From the cell containing the given text, extract its center point as (x, y) coordinate. 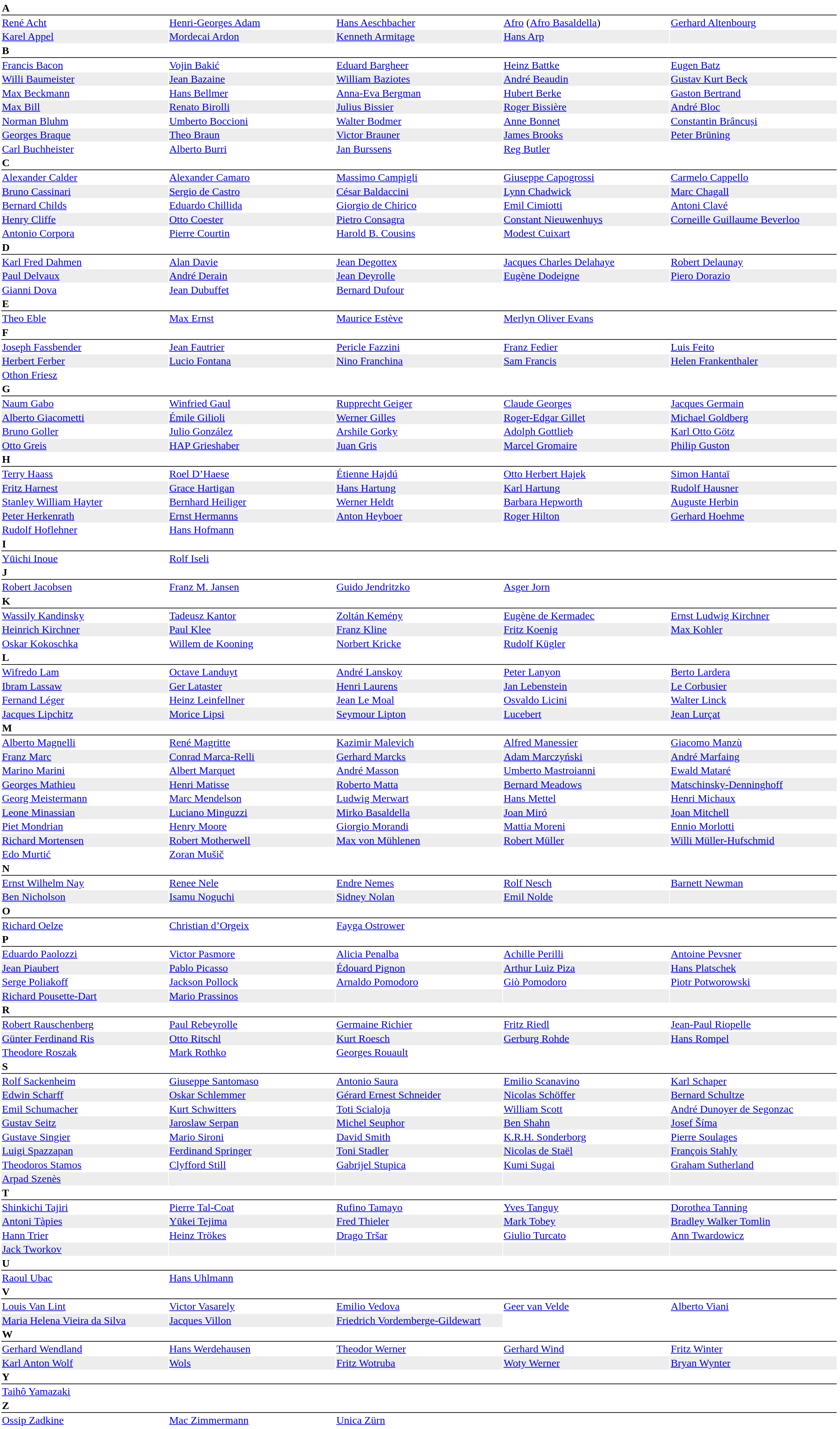
Fayga Ostrower (419, 925)
Fritz Riedl (586, 1024)
Jean Deyrolle (419, 276)
Barbara Hepworth (586, 502)
HAP Grieshaber (252, 445)
Alberto Magnelli (85, 742)
Eduard Bargheer (419, 65)
Theodoros Stamos (85, 1165)
Jean Le Moal (419, 700)
Otto Coester (252, 219)
Anne Bonnet (586, 121)
Hans Uhlmann (252, 1278)
Jean Piaubert (85, 968)
Bernard Meadows (586, 785)
Gabrijel Stupica (419, 1165)
Kumi Sugai (586, 1165)
Marc Chagall (754, 191)
H (419, 460)
Roger-Edgar Gillet (586, 418)
S (419, 1067)
Peter Lanyon (586, 672)
F (419, 333)
Franz Fedier (586, 347)
Robert Rauschenberg (85, 1024)
Kurt Roesch (419, 1039)
Herbert Ferber (85, 361)
O (419, 911)
Hans Hartung (419, 488)
Willi Müller-Hufschmid (754, 840)
Renee Nele (252, 883)
L (419, 658)
Toti Scialoja (419, 1109)
Emil Cimiotti (586, 205)
Renato Birolli (252, 107)
Antoine Pevsner (754, 954)
Claude Georges (586, 404)
Achille Perilli (586, 954)
Harold B. Cousins (419, 234)
Robert Motherwell (252, 840)
N (419, 869)
Marcel Gromaire (586, 445)
Richard Oelze (85, 925)
Eugène de Kermadec (586, 616)
Ewald Mataré (754, 771)
Ann Twardowicz (754, 1235)
Juan Gris (419, 445)
Paul Klee (252, 630)
Alexander Calder (85, 178)
Unica Zürn (419, 1420)
Alfred Manessier (586, 742)
Alicia Penalba (419, 954)
Gerhard Wendland (85, 1349)
Roel D’Haese (252, 474)
Nino Franchina (419, 361)
Max Beckmann (85, 93)
Drago Tršar (419, 1235)
Massimo Campigli (419, 178)
Rudolf Kügler (586, 644)
Giorgio Morandi (419, 827)
Raoul Ubac (85, 1278)
Franz Marc (85, 757)
Giò Pomodoro (586, 982)
André Beaudin (586, 79)
Woty Werner (586, 1363)
Gerhard Wind (586, 1349)
Ibram Lassaw (85, 686)
Conrad Marca-Relli (252, 757)
Ennio Morlotti (754, 827)
Eduardo Chillida (252, 205)
Richard Pousette-Dart (85, 996)
Max Ernst (252, 319)
Michel Seuphor (419, 1123)
Marc Mendelson (252, 798)
Wassily Kandinsky (85, 616)
Jackson Pollock (252, 982)
Edwin Scharff (85, 1095)
T (419, 1193)
Gustav Kurt Beck (754, 79)
Étienne Hajdú (419, 474)
Grace Hartigan (252, 488)
Ben Shahn (586, 1123)
Walter Bodmer (419, 121)
Walter Linck (754, 700)
Bradley Walker Tomlin (754, 1221)
Arnaldo Pomodoro (419, 982)
Ernst Hermanns (252, 516)
Emil Nolde (586, 897)
Shinkichi Tajiri (85, 1207)
Eduardo Paolozzi (85, 954)
Hubert Berke (586, 93)
Victor Brauner (419, 135)
William Scott (586, 1109)
Mario Sironi (252, 1137)
Arpad Szenès (85, 1179)
Adam Marczyński (586, 757)
Ben Nicholson (85, 897)
Ernst Ludwig Kirchner (754, 616)
Bernhard Heiliger (252, 502)
Robert Delaunay (754, 262)
Carmelo Cappello (754, 178)
Mark Tobey (586, 1221)
Jacques Villon (252, 1320)
Norbert Kricke (419, 644)
Mirko Basaldella (419, 812)
Fritz Wotruba (419, 1363)
Ferdinand Springer (252, 1151)
Morice Lipsi (252, 714)
Adolph Gottlieb (586, 431)
Werner Gilles (419, 418)
Karl Otto Götz (754, 431)
Oskar Kokoschka (85, 644)
Hans Hofmann (252, 530)
David Smith (419, 1137)
Theo Braun (252, 135)
Michael Goldberg (754, 418)
Fritz Koenig (586, 630)
Alexander Camaro (252, 178)
Giuseppe Santomaso (252, 1081)
Naum Gabo (85, 404)
Fritz Harnest (85, 488)
Mordecai Ardon (252, 37)
Jack Tworkov (85, 1249)
René Magritte (252, 742)
Emil Schumacher (85, 1109)
Germaine Richier (419, 1024)
Eugène Dodeigne (586, 276)
Willi Baumeister (85, 79)
William Baziotes (419, 79)
Piet Mondrian (85, 827)
Pericle Fazzini (419, 347)
Reg Butler (586, 149)
François Stahly (754, 1151)
Mark Rothko (252, 1053)
Alan Davie (252, 262)
Antonio Corpora (85, 234)
Zoran Mušič (252, 854)
Jean Bazaine (252, 79)
Jan Lebenstein (586, 686)
Ger Lataster (252, 686)
B (419, 51)
René Acht (85, 23)
Julius Bissier (419, 107)
Z (419, 1406)
Pierre Soulages (754, 1137)
Jacques Germain (754, 404)
Alberto Viani (754, 1306)
Hans Bellmer (252, 93)
Paul Rebeyrolle (252, 1024)
Modest Cuixart (586, 234)
Wols (252, 1363)
Tadeusz Kantor (252, 616)
Victor Pasmore (252, 954)
Gustav Seitz (85, 1123)
Georges Rouault (419, 1053)
Y (419, 1378)
Stanley William Hayter (85, 502)
Hann Trier (85, 1235)
Bryan Wynter (754, 1363)
Arshile Gorky (419, 431)
Maria Helena Vieira da Silva (85, 1320)
Georg Meistermann (85, 798)
Franz M. Jansen (252, 587)
Rudolf Hoflehner (85, 530)
Toni Stadler (419, 1151)
Serge Poliakoff (85, 982)
Antoni Tàpies (85, 1221)
Rupprecht Geiger (419, 404)
Pablo Picasso (252, 968)
Robert Jacobsen (85, 587)
Jaroslaw Serpan (252, 1123)
Le Corbusier (754, 686)
Luigi Spazzapan (85, 1151)
Hans Mettel (586, 798)
Jean Degottex (419, 262)
Simon Hantaï (754, 474)
Luis Feito (754, 347)
Henry Cliffe (85, 219)
Giorgio de Chirico (419, 205)
Vojin Bakić (252, 65)
Norman Bluhm (85, 121)
Guido Jendritzko (419, 587)
Sidney Nolan (419, 897)
Günter Ferdinand Ris (85, 1039)
Max von Mühlenen (419, 840)
Heinz Trökes (252, 1235)
R (419, 1011)
Karl Fred Dahmen (85, 262)
André Masson (419, 771)
Peter Brüning (754, 135)
Nicolas Schöffer (586, 1095)
Max Bill (85, 107)
G (419, 389)
Rufino Tamayo (419, 1207)
Roger Bissière (586, 107)
Octave Landuyt (252, 672)
Antoni Clavé (754, 205)
Georges Braque (85, 135)
Gerhard Altenbourg (754, 23)
Ludwig Merwart (419, 798)
Julio González (252, 431)
Friedrich Vordemberge-Gildewart (419, 1320)
Joan Miró (586, 812)
Ernst Wilhelm Nay (85, 883)
Paul Delvaux (85, 276)
Ossip Zadkine (85, 1420)
Pierre Courtin (252, 234)
Karel Appel (85, 37)
Roberto Matta (419, 785)
Helen Frankenthaler (754, 361)
Seymour Lipton (419, 714)
Berto Lardera (754, 672)
Taihô Yamazaki (85, 1391)
Bernard Schultze (754, 1095)
Matschinsky-Denninghoff (754, 785)
Terry Haass (85, 474)
Gaston Bertrand (754, 93)
Hans Aeschbacher (419, 23)
James Brooks (586, 135)
Heinrich Kirchner (85, 630)
Richard Mortensen (85, 840)
Wifredo Lam (85, 672)
U (419, 1264)
Carl Buchheister (85, 149)
Graham Sutherland (754, 1165)
Theodore Roszak (85, 1053)
Theodor Werner (419, 1349)
Gianni Dova (85, 290)
Henri-Georges Adam (252, 23)
I (419, 544)
André Dunoyer de Segonzac (754, 1109)
Henri Laurens (419, 686)
Lucebert (586, 714)
Clyfford Still (252, 1165)
A (419, 8)
Geer van Velde (586, 1306)
Édouard Pignon (419, 968)
Karl Hartung (586, 488)
Theo Eble (85, 319)
Constant Nieuwenhuys (586, 219)
Otto Herbert Hajek (586, 474)
Albert Marquet (252, 771)
Edo Murtić (85, 854)
Othon Friesz (85, 375)
Jacques Charles Delahaye (586, 262)
Alberto Burri (252, 149)
Umberto Boccioni (252, 121)
Bruno Cassinari (85, 191)
C (419, 163)
Leone Minassian (85, 812)
Kenneth Armitage (419, 37)
Henri Michaux (754, 798)
Auguste Herbin (754, 502)
Joan Mitchell (754, 812)
Jean Lurçat (754, 714)
Eugen Batz (754, 65)
Hans Werdehausen (252, 1349)
Louis Van Lint (85, 1306)
Arthur Luiz Piza (586, 968)
Asger Jorn (586, 587)
Rudolf Hausner (754, 488)
P (419, 940)
Umberto Mastroianni (586, 771)
Francis Bacon (85, 65)
Heinz Leinfellner (252, 700)
Constantin Brâncuși (754, 121)
J (419, 573)
Corneille Guillaume Beverloo (754, 219)
Barnett Newman (754, 883)
Rolf Iseli (252, 558)
Gerhard Hoehme (754, 516)
Yves Tanguy (586, 1207)
Victor Vasarely (252, 1306)
Willem de Kooning (252, 644)
Giuseppe Capogrossi (586, 178)
Yūkei Tejima (252, 1221)
Bernard Childs (85, 205)
Afro (Afro Basaldella) (586, 23)
Karl Schaper (754, 1081)
Kurt Schwitters (252, 1109)
Mario Prassinos (252, 996)
Jean-Paul Riopelle (754, 1024)
Osvaldo Licini (586, 700)
Franz Kline (419, 630)
Sergio de Castro (252, 191)
Max Kohler (754, 630)
K (419, 601)
Mattia Moreni (586, 827)
Fritz Winter (754, 1349)
Winfried Gaul (252, 404)
César Baldaccini (419, 191)
Philip Guston (754, 445)
Giacomo Manzù (754, 742)
Josef Šíma (754, 1123)
Gerburg Rohde (586, 1039)
André Derain (252, 276)
Werner Heldt (419, 502)
Otto Greis (85, 445)
Otto Ritschl (252, 1039)
K.R.H. Sonderborg (586, 1137)
W (419, 1335)
Zoltán Kemény (419, 616)
Marino Marini (85, 771)
Jacques Lipchitz (85, 714)
V (419, 1292)
André Bloc (754, 107)
Maurice Estève (419, 319)
André Lanskoy (419, 672)
Emilio Scanavino (586, 1081)
M (419, 729)
André Marfaing (754, 757)
Merlyn Oliver Evans (586, 319)
Fred Thieler (419, 1221)
Bruno Goller (85, 431)
Oskar Schlemmer (252, 1095)
Peter Herkenrath (85, 516)
Joseph Fassbender (85, 347)
Rolf Sackenheim (85, 1081)
Anna-Eva Bergman (419, 93)
Pietro Consagra (419, 219)
Roger Hilton (586, 516)
Lucio Fontana (252, 361)
Nicolas de Staël (586, 1151)
Kazimir Malevich (419, 742)
Anton Heyboer (419, 516)
Heinz Battke (586, 65)
Jean Fautrier (252, 347)
Georges Mathieu (85, 785)
Gustave Singier (85, 1137)
D (419, 248)
Bernard Dufour (419, 290)
E (419, 304)
Piero Dorazio (754, 276)
Jan Burssens (419, 149)
Jean Dubuffet (252, 290)
Henri Matisse (252, 785)
Dorothea Tanning (754, 1207)
Piotr Potworowski (754, 982)
Robert Müller (586, 840)
Hans Rompel (754, 1039)
Sam Francis (586, 361)
Gerhard Marcks (419, 757)
Mac Zimmermann (252, 1420)
Rolf Nesch (586, 883)
Luciano Minguzzi (252, 812)
Hans Arp (586, 37)
Emilio Vedova (419, 1306)
Antonio Saura (419, 1081)
Hans Platschek (754, 968)
Pierre Tal-Coat (252, 1207)
Henry Moore (252, 827)
Isamu Noguchi (252, 897)
Yūichi Inoue (85, 558)
Endre Nemes (419, 883)
Christian d’Orgeix (252, 925)
Lynn Chadwick (586, 191)
Fernand Léger (85, 700)
Alberto Giacometti (85, 418)
Gérard Ernest Schneider (419, 1095)
Giulio Turcato (586, 1235)
Émile Gilioli (252, 418)
Karl Anton Wolf (85, 1363)
